Output the (X, Y) coordinate of the center of the cell containing the given text.  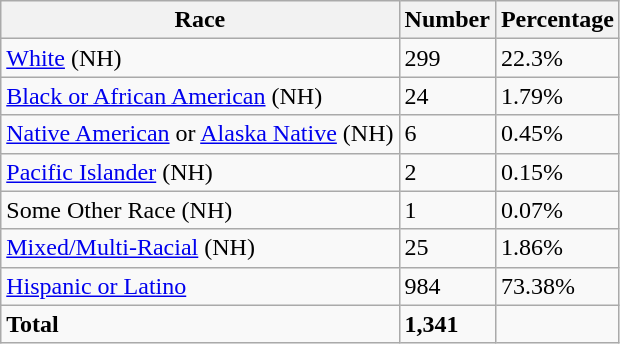
Race (200, 20)
299 (447, 58)
73.38% (557, 286)
24 (447, 96)
1,341 (447, 324)
Native American or Alaska Native (NH) (200, 134)
22.3% (557, 58)
1 (447, 210)
2 (447, 172)
Number (447, 20)
Mixed/Multi-Racial (NH) (200, 248)
Some Other Race (NH) (200, 210)
White (NH) (200, 58)
0.07% (557, 210)
0.45% (557, 134)
1.86% (557, 248)
Total (200, 324)
Hispanic or Latino (200, 286)
Black or African American (NH) (200, 96)
Percentage (557, 20)
1.79% (557, 96)
0.15% (557, 172)
25 (447, 248)
Pacific Islander (NH) (200, 172)
984 (447, 286)
6 (447, 134)
